Output the (x, y) coordinate of the center of the cell containing the given text.  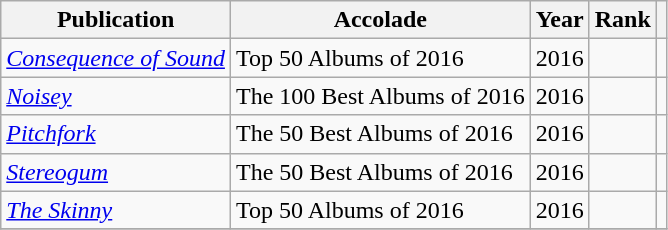
Consequence of Sound (116, 58)
The Skinny (116, 210)
Publication (116, 20)
Year (560, 20)
Noisey (116, 96)
Pitchfork (116, 134)
Rank (622, 20)
Stereogum (116, 172)
Accolade (380, 20)
The 100 Best Albums of 2016 (380, 96)
